Return [X, Y] of the center of cell containing provided text 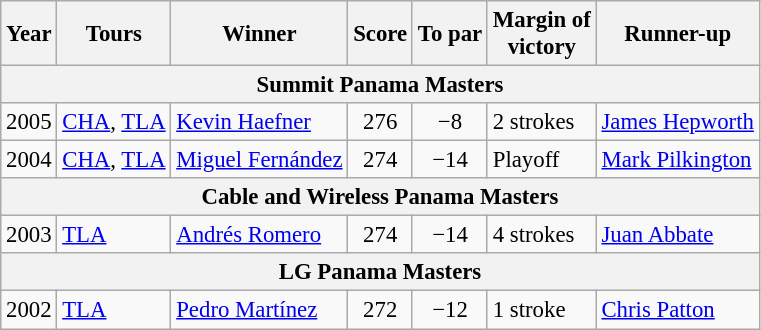
Kevin Haefner [260, 122]
Mark Pilkington [678, 160]
Miguel Fernández [260, 160]
Winner [260, 34]
Summit Panama Masters [380, 85]
Margin ofvictory [542, 34]
2003 [29, 235]
Runner-up [678, 34]
1 stroke [542, 310]
Andrés Romero [260, 235]
Chris Patton [678, 310]
4 strokes [542, 235]
Year [29, 34]
2 strokes [542, 122]
−12 [450, 310]
Playoff [542, 160]
James Hepworth [678, 122]
LG Panama Masters [380, 273]
Cable and Wireless Panama Masters [380, 197]
To par [450, 34]
Score [380, 34]
Tours [114, 34]
Pedro Martínez [260, 310]
−8 [450, 122]
2002 [29, 310]
272 [380, 310]
276 [380, 122]
Juan Abbate [678, 235]
2004 [29, 160]
2005 [29, 122]
